Output the [X, Y] coordinate of the center of the cell containing the given text.  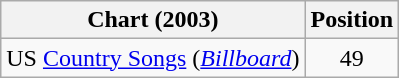
Chart (2003) [153, 20]
US Country Songs (Billboard) [153, 58]
49 [352, 58]
Position [352, 20]
